Detect which cell encompasses the target text, then output its (x, y) center coordinate. 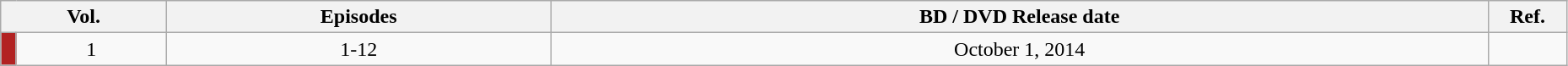
BD / DVD Release date (1020, 17)
Vol. (84, 17)
October 1, 2014 (1020, 49)
1-12 (358, 49)
Episodes (358, 17)
Ref. (1528, 17)
1 (91, 49)
